Output the (X, Y) coordinate of the center of the cell containing the given text.  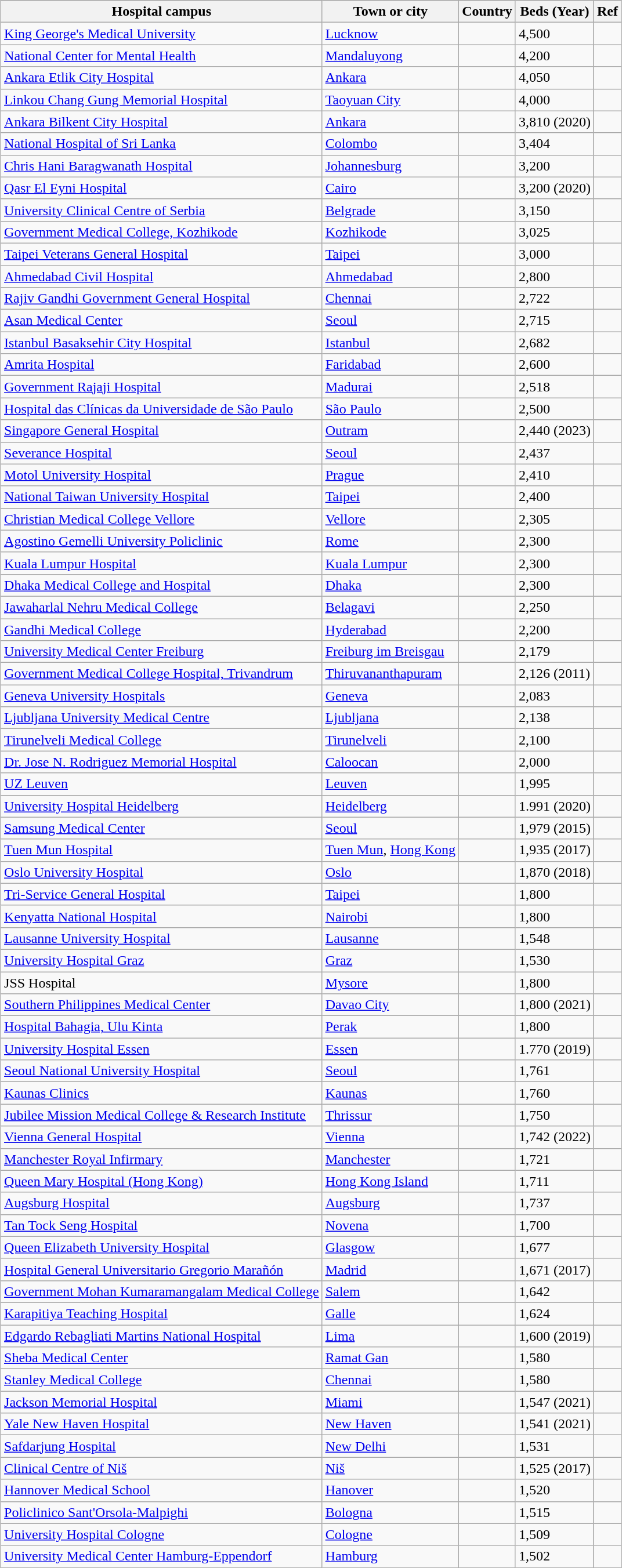
University Medical Center Freiburg (162, 652)
1,530 (555, 960)
2,715 (555, 321)
Cairo (390, 188)
Graz (390, 960)
Ljubljana University Medical Centre (162, 718)
Singapore General Hospital (162, 431)
1,677 (555, 1247)
Belgrade (390, 210)
2,410 (555, 475)
Amrita Hospital (162, 365)
Kuala Lumpur (390, 563)
Motol University Hospital (162, 475)
Miami (390, 1402)
3,150 (555, 210)
4,050 (555, 78)
Istanbul Basaksehir City Hospital (162, 343)
1,515 (555, 1512)
Hyderabad (390, 629)
Vellore (390, 519)
Taoyuan City (390, 100)
Hospital General Universitario Gregorio Marañón (162, 1269)
1,600 (2019) (555, 1335)
Tuen Mun Hospital (162, 850)
Glasgow (390, 1247)
Hamburg (390, 1556)
2,179 (555, 652)
Kuala Lumpur Hospital (162, 563)
São Paulo (390, 409)
Lausanne University Hospital (162, 938)
Thrissur (390, 1115)
Safdarjung Hospital (162, 1446)
Essen (390, 1049)
Johannesburg (390, 166)
2,722 (555, 299)
2,100 (555, 740)
Qasr El Eyni Hospital (162, 188)
Ramat Gan (390, 1358)
Lima (390, 1335)
Manchester Royal Infirmary (162, 1159)
JSS Hospital (162, 983)
Severance Hospital (162, 453)
2,518 (555, 387)
National Hospital of Sri Lanka (162, 144)
Augsburg (390, 1203)
1.991 (2020) (555, 806)
1,742 (2022) (555, 1137)
2,250 (555, 607)
Government Mohan Kumaramangalam Medical College (162, 1291)
Rajiv Gandhi Government General Hospital (162, 299)
Heidelberg (390, 806)
Colombo (390, 144)
Prague (390, 475)
1,502 (555, 1556)
4,000 (555, 100)
Oslo University Hospital (162, 872)
Queen Mary Hospital (Hong Kong) (162, 1181)
2,138 (555, 718)
University Clinical Centre of Serbia (162, 210)
1,548 (555, 938)
Government Medical College, Kozhikode (162, 232)
3,200 (2020) (555, 188)
2,500 (555, 409)
Ahmedabad (390, 277)
Ljubljana (390, 718)
2,000 (555, 762)
Agostino Gemelli University Policlinic (162, 541)
University Hospital Heidelberg (162, 806)
1,541 (2021) (555, 1424)
Ankara Bilkent City Hospital (162, 122)
Mandaluyong (390, 56)
3,200 (555, 166)
Gandhi Medical College (162, 629)
Istanbul (390, 343)
Dhaka (390, 585)
Tri-Service General Hospital (162, 894)
2,200 (555, 629)
Jubilee Mission Medical College & Research Institute (162, 1115)
Taipei Veterans General Hospital (162, 254)
Jawaharlal Nehru Medical College (162, 607)
1,671 (2017) (555, 1269)
1,642 (555, 1291)
Novena (390, 1225)
1,800 (2021) (555, 1005)
2,437 (555, 453)
1,624 (555, 1313)
Belagavi (390, 607)
Sheba Medical Center (162, 1358)
1,721 (555, 1159)
New Delhi (390, 1446)
Geneva University Hospitals (162, 696)
1,760 (555, 1093)
2,600 (555, 365)
Freiburg im Breisgau (390, 652)
4,500 (555, 34)
Christian Medical College Vellore (162, 519)
Beds (Year) (555, 12)
1,737 (555, 1203)
Hannover Medical School (162, 1490)
Tuen Mun, Hong Kong (390, 850)
2,305 (555, 519)
1.770 (2019) (555, 1049)
Chris Hani Baragwanath Hospital (162, 166)
Leuven (390, 784)
1,711 (555, 1181)
Kaunas Clinics (162, 1093)
Vienna General Hospital (162, 1137)
Nairobi (390, 916)
Kenyatta National Hospital (162, 916)
Madurai (390, 387)
1,525 (2017) (555, 1468)
3,404 (555, 144)
Niš (390, 1468)
2,440 (2023) (555, 431)
Rome (390, 541)
Ankara Etlik City Hospital (162, 78)
1,750 (555, 1115)
Kaunas (390, 1093)
1,979 (2015) (555, 828)
Policlinico Sant'Orsola-Malpighi (162, 1512)
Samsung Medical Center (162, 828)
University Medical Center Hamburg-Eppendorf (162, 1556)
Hospital das Clínicas da Universidade de São Paulo (162, 409)
Stanley Medical College (162, 1380)
Perak (390, 1027)
Mysore (390, 983)
Davao City (390, 1005)
1,509 (555, 1534)
2,800 (555, 277)
Madrid (390, 1269)
3,000 (555, 254)
Jackson Memorial Hospital (162, 1402)
Vienna (390, 1137)
4,200 (555, 56)
2,682 (555, 343)
Ref (607, 12)
Government Rajaji Hospital (162, 387)
1,520 (555, 1490)
Lucknow (390, 34)
Linkou Chang Gung Memorial Hospital (162, 100)
3,810 (2020) (555, 122)
Thiruvananthapuram (390, 674)
2,126 (2011) (555, 674)
Queen Elizabeth University Hospital (162, 1247)
1,761 (555, 1071)
Yale New Haven Hospital (162, 1424)
Seoul National University Hospital (162, 1071)
Dhaka Medical College and Hospital (162, 585)
Galle (390, 1313)
2,400 (555, 497)
1,935 (2017) (555, 850)
Government Medical College Hospital, Trivandrum (162, 674)
Outram (390, 431)
Country (487, 12)
Hong Kong Island (390, 1181)
Manchester (390, 1159)
University Hospital Essen (162, 1049)
3,025 (555, 232)
University Hospital Cologne (162, 1534)
1,547 (2021) (555, 1402)
Tirunelveli (390, 740)
King George's Medical University (162, 34)
Caloocan (390, 762)
Salem (390, 1291)
1,531 (555, 1446)
1,870 (2018) (555, 872)
UZ Leuven (162, 784)
Tan Tock Seng Hospital (162, 1225)
Hospital campus (162, 12)
Edgardo Rebagliati Martins National Hospital (162, 1335)
1,700 (555, 1225)
Bologna (390, 1512)
Southern Philippines Medical Center (162, 1005)
New Haven (390, 1424)
2,083 (555, 696)
Tirunelveli Medical College (162, 740)
1,995 (555, 784)
Geneva (390, 696)
Lausanne (390, 938)
Dr. Jose N. Rodriguez Memorial Hospital (162, 762)
University Hospital Graz (162, 960)
Clinical Centre of Niš (162, 1468)
National Taiwan University Hospital (162, 497)
Town or city (390, 12)
Kozhikode (390, 232)
Asan Medical Center (162, 321)
Ahmedabad Civil Hospital (162, 277)
Hospital Bahagia, Ulu Kinta (162, 1027)
Oslo (390, 872)
Cologne (390, 1534)
Karapitiya Teaching Hospital (162, 1313)
Hanover (390, 1490)
Augsburg Hospital (162, 1203)
National Center for Mental Health (162, 56)
Faridabad (390, 365)
